Pinpoint the cell where the given text exists, returning its [X, Y] midpoint coordinate. 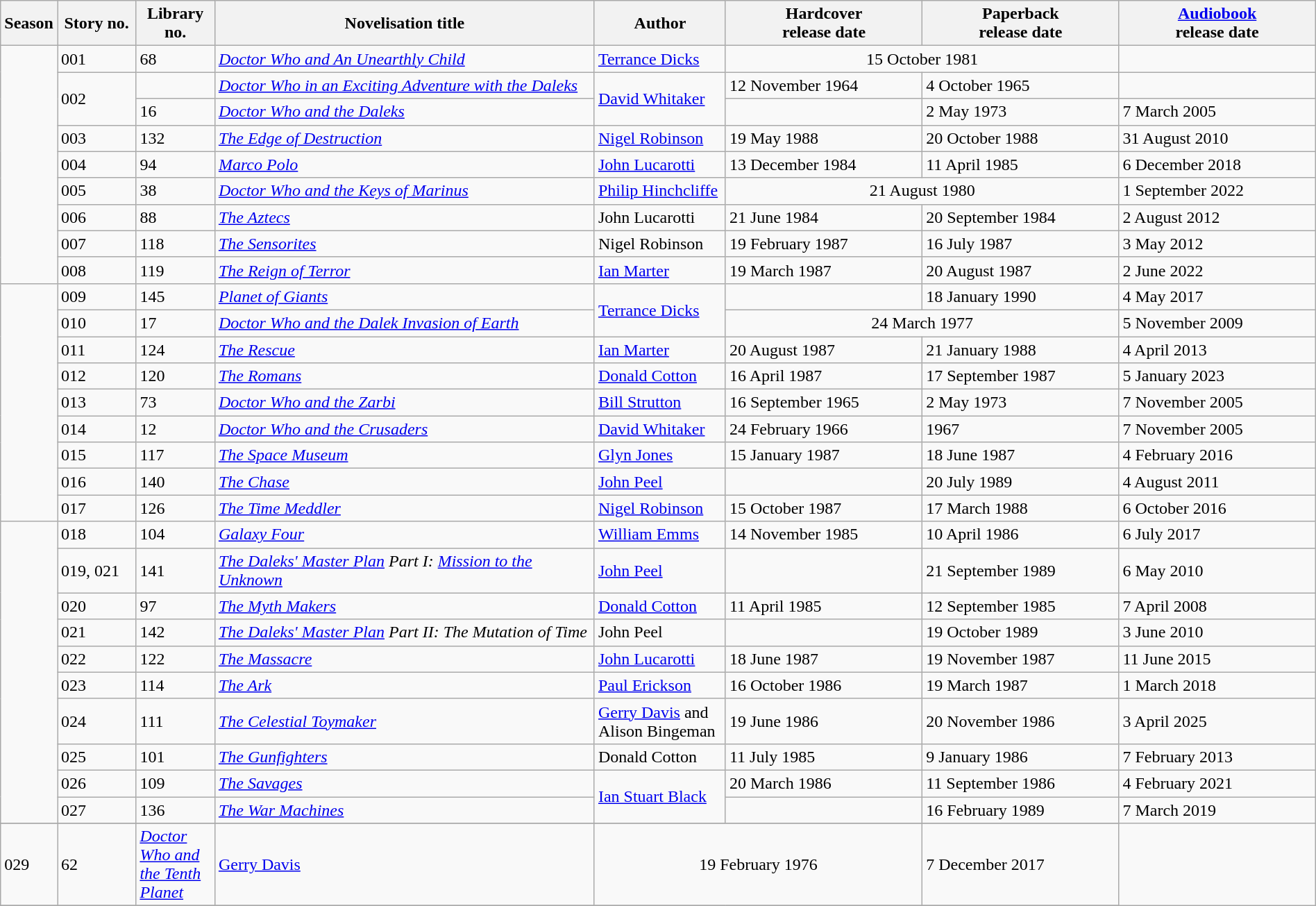
Paul Erickson [659, 685]
11 September 1986 [1020, 783]
104 [176, 535]
120 [176, 376]
009 [96, 296]
Galaxy Four [404, 535]
The Space Museum [404, 455]
97 [176, 606]
7 March 2005 [1217, 112]
16 [176, 112]
101 [176, 757]
16 October 1986 [823, 685]
94 [176, 165]
20 November 1986 [1020, 721]
5 January 2023 [1217, 376]
Doctor Who and the Keys of Marinus [404, 191]
027 [96, 810]
17 March 1988 [1020, 508]
119 [176, 270]
6 May 2010 [1217, 571]
12 September 1985 [1020, 606]
Gerry Davis and Alison Bingeman [659, 721]
4 February 2016 [1217, 455]
2 August 2012 [1217, 217]
006 [96, 217]
016 [96, 482]
The Romans [404, 376]
3 May 2012 [1217, 244]
Paperback release date [1020, 24]
16 September 1965 [823, 403]
21 September 1989 [1020, 571]
The Massacre [404, 659]
Season [29, 24]
15 October 1981 [922, 59]
122 [176, 659]
Doctor Who and the Tenth Planet [176, 865]
The Daleks' Master Plan Part II: The Mutation of Time [404, 632]
11 July 1985 [823, 757]
Philip Hinchcliffe [659, 191]
11 June 2015 [1217, 659]
20 October 1988 [1020, 138]
Author [659, 24]
136 [176, 810]
008 [96, 270]
1 March 2018 [1217, 685]
003 [96, 138]
007 [96, 244]
20 March 1986 [823, 783]
19 June 1986 [823, 721]
17 [176, 323]
The Daleks' Master Plan Part I: Mission to the Unknown [404, 571]
004 [96, 165]
124 [176, 349]
16 February 1989 [1020, 810]
Doctor Who in an Exciting Adventure with the Daleks [404, 85]
Doctor Who and the Dalek Invasion of Earth [404, 323]
001 [96, 59]
7 February 2013 [1217, 757]
4 February 2021 [1217, 783]
24 March 1977 [922, 323]
19 February 1976 [758, 865]
The Gunfighters [404, 757]
21 January 1988 [1020, 349]
022 [96, 659]
Planet of Giants [404, 296]
The Chase [404, 482]
The Reign of Terror [404, 270]
19 May 1988 [823, 138]
111 [176, 721]
Doctor Who and An Unearthly Child [404, 59]
021 [96, 632]
002 [96, 99]
Ian Stuart Black [659, 796]
Marco Polo [404, 165]
31 August 2010 [1217, 138]
024 [96, 721]
014 [96, 429]
015 [96, 455]
The Celestial Toymaker [404, 721]
019, 021 [96, 571]
Library no. [176, 24]
16 July 1987 [1020, 244]
7 April 2008 [1217, 606]
Novelisation title [404, 24]
13 December 1984 [823, 165]
109 [176, 783]
7 March 2019 [1217, 810]
12 November 1964 [823, 85]
The Aztecs [404, 217]
141 [176, 571]
6 December 2018 [1217, 165]
38 [176, 191]
4 August 2011 [1217, 482]
4 April 2013 [1217, 349]
The Ark [404, 685]
142 [176, 632]
15 October 1987 [823, 508]
012 [96, 376]
017 [96, 508]
20 July 1989 [1020, 482]
3 April 2025 [1217, 721]
9 January 1986 [1020, 757]
19 October 1989 [1020, 632]
12 [176, 429]
68 [176, 59]
Glyn Jones [659, 455]
6 July 2017 [1217, 535]
10 April 1986 [1020, 535]
126 [176, 508]
14 November 1985 [823, 535]
15 January 1987 [823, 455]
The Time Meddler [404, 508]
114 [176, 685]
Gerry Davis [404, 865]
117 [176, 455]
Doctor Who and the Zarbi [404, 403]
023 [96, 685]
19 February 1987 [823, 244]
Audiobook release date [1217, 24]
3 June 2010 [1217, 632]
16 April 1987 [823, 376]
73 [176, 403]
21 August 1980 [922, 191]
010 [96, 323]
2 June 2022 [1217, 270]
4 October 1965 [1020, 85]
The War Machines [404, 810]
20 September 1984 [1020, 217]
5 November 2009 [1217, 323]
029 [29, 865]
1967 [1020, 429]
1 September 2022 [1217, 191]
Doctor Who and the Crusaders [404, 429]
Story no. [96, 24]
7 December 2017 [1020, 865]
The Rescue [404, 349]
18 January 1990 [1020, 296]
018 [96, 535]
The Sensorites [404, 244]
Hardcover release date [823, 24]
118 [176, 244]
17 September 1987 [1020, 376]
62 [96, 865]
140 [176, 482]
21 June 1984 [823, 217]
025 [96, 757]
145 [176, 296]
4 May 2017 [1217, 296]
6 October 2016 [1217, 508]
011 [96, 349]
88 [176, 217]
The Myth Makers [404, 606]
Doctor Who and the Daleks [404, 112]
William Emms [659, 535]
19 November 1987 [1020, 659]
013 [96, 403]
132 [176, 138]
026 [96, 783]
Bill Strutton [659, 403]
The Savages [404, 783]
005 [96, 191]
020 [96, 606]
24 February 1966 [823, 429]
The Edge of Destruction [404, 138]
